Capture the cell that displays the provided text and extract its (x, y) central coordinate. 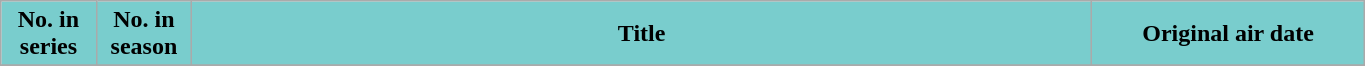
Title (642, 34)
Original air date (1228, 34)
No. inseason (144, 34)
No. inseries (48, 34)
